Extract the [X, Y] coordinate from the center of the cell holding the provided text.  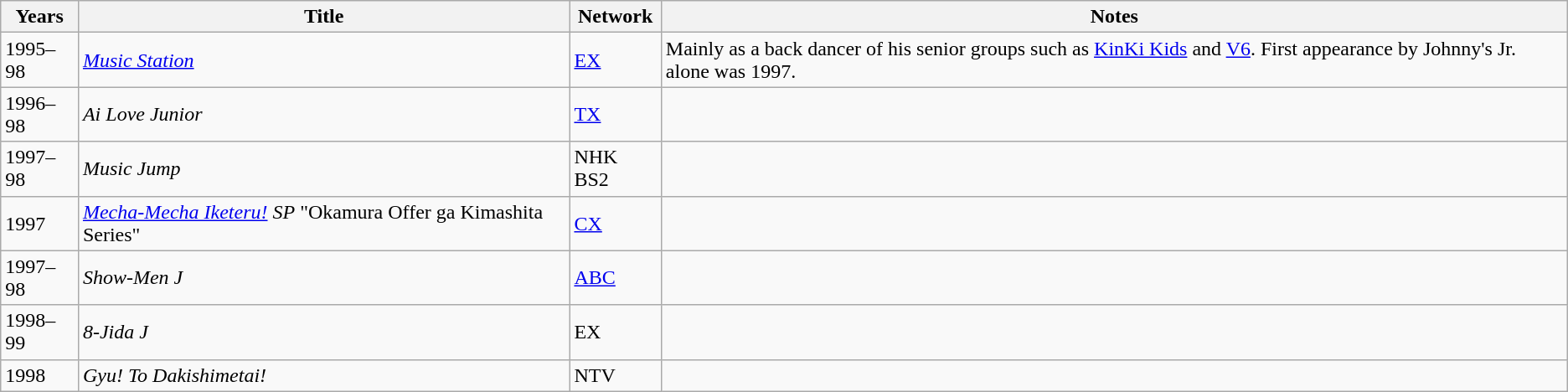
Notes [1114, 17]
NTV [615, 375]
1997 [40, 223]
Mecha-Mecha Iketeru! SP "Okamura Offer ga Kimashita Series" [323, 223]
NHK BS2 [615, 169]
CX [615, 223]
1998 [40, 375]
Music Station [323, 60]
Music Jump [323, 169]
Years [40, 17]
Gyu! To Dakishimetai! [323, 375]
8-Jida J [323, 332]
1995–98 [40, 60]
1996–98 [40, 114]
Network [615, 17]
Title [323, 17]
1998–99 [40, 332]
ABC [615, 278]
TX [615, 114]
Mainly as a back dancer of his senior groups such as KinKi Kids and V6. First appearance by Johnny's Jr. alone was 1997. [1114, 60]
Show-Men J [323, 278]
Ai Love Junior [323, 114]
